Pinpoint the cell where the given text exists, returning its (X, Y) midpoint coordinate. 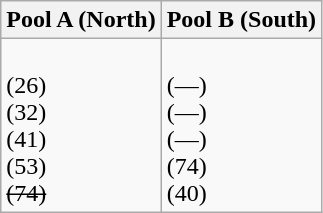
(—) (—) (—) (74) (40) (241, 126)
Pool B (South) (241, 20)
Pool A (North) (81, 20)
(26) (32) (41) (53) (74) (81, 126)
